Identify which cell holds the provided text, then report its [X, Y] central coordinate. 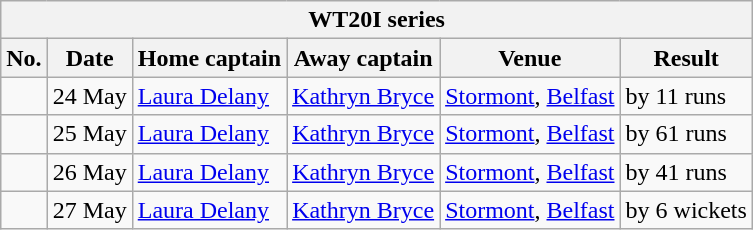
Venue [530, 58]
26 May [90, 172]
Date [90, 58]
Home captain [209, 58]
by 11 runs [686, 96]
Away captain [364, 58]
No. [24, 58]
WT20I series [377, 20]
25 May [90, 134]
27 May [90, 210]
by 41 runs [686, 172]
Result [686, 58]
by 6 wickets [686, 210]
by 61 runs [686, 134]
24 May [90, 96]
